Detect which cell encompasses the target text, then output its [X, Y] center coordinate. 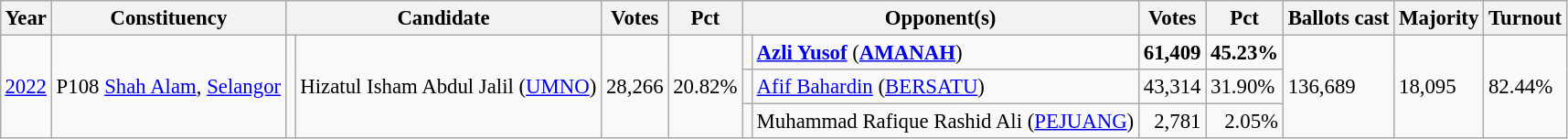
43,314 [1172, 87]
45.23% [1245, 52]
61,409 [1172, 52]
Year [26, 18]
Majority [1439, 18]
20.82% [706, 86]
28,266 [635, 86]
82.44% [1525, 86]
P108 Shah Alam, Selangor [168, 86]
18,095 [1439, 86]
Candidate [443, 18]
Afif Bahardin (BERSATU) [945, 87]
Opponent(s) [941, 18]
2022 [26, 86]
31.90% [1245, 87]
Hizatul Isham Abdul Jalil (UMNO) [448, 86]
2,781 [1172, 122]
Azli Yusof (AMANAH) [945, 52]
Muhammad Rafique Rashid Ali (PEJUANG) [945, 122]
Constituency [168, 18]
2.05% [1245, 122]
136,689 [1339, 86]
Ballots cast [1339, 18]
Turnout [1525, 18]
